Search for the cell housing the specified text and yield its (X, Y) center coordinate. 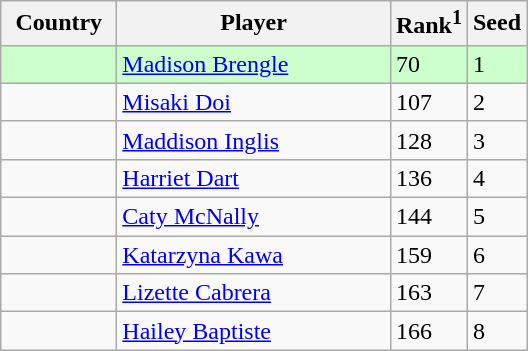
163 (428, 293)
4 (496, 178)
Harriet Dart (254, 178)
5 (496, 217)
3 (496, 140)
Player (254, 24)
Caty McNally (254, 217)
1 (496, 64)
Country (59, 24)
159 (428, 255)
6 (496, 255)
2 (496, 102)
Madison Brengle (254, 64)
128 (428, 140)
8 (496, 331)
70 (428, 64)
Seed (496, 24)
136 (428, 178)
Rank1 (428, 24)
Katarzyna Kawa (254, 255)
107 (428, 102)
Maddison Inglis (254, 140)
144 (428, 217)
7 (496, 293)
Lizette Cabrera (254, 293)
Misaki Doi (254, 102)
Hailey Baptiste (254, 331)
166 (428, 331)
